Return the (X, Y) coordinate for the center point of the cell that contains the specified text.  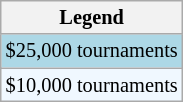
$10,000 tournaments (92, 85)
$25,000 tournaments (92, 51)
Legend (92, 17)
